Provide the [X, Y] coordinate of the cell's center where the given text is located.  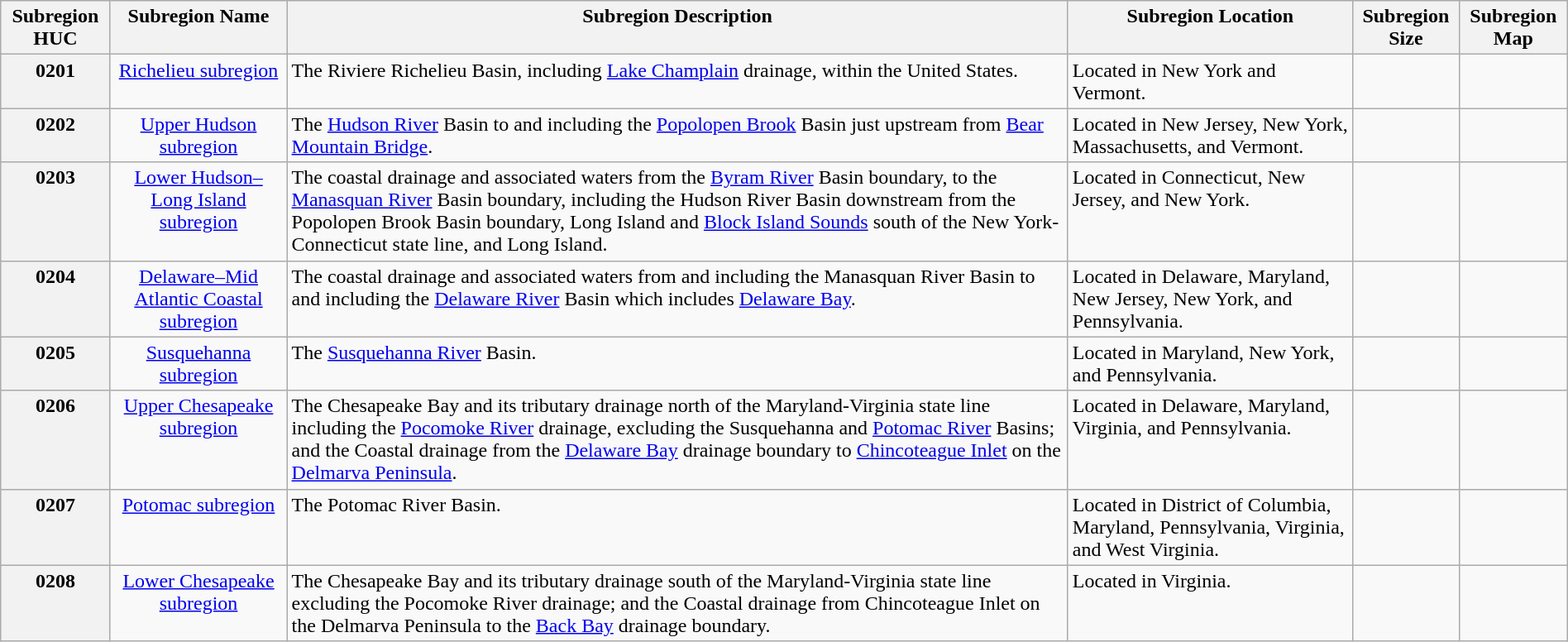
Lower Chesapeake subregion [198, 603]
Delaware–Mid Atlantic Coastal subregion [198, 299]
0203 [55, 212]
Subregion Size [1406, 28]
The Potomac River Basin. [677, 527]
Richelieu subregion [198, 81]
0206 [55, 440]
Subregion Name [198, 28]
Subregion Map [1513, 28]
Located in Delaware, Maryland, Virginia, and Pennsylvania. [1210, 440]
Lower Hudson–Long Island subregion [198, 212]
0205 [55, 364]
The Riviere Richelieu Basin, including Lake Champlain drainage, within the United States. [677, 81]
Potomac subregion [198, 527]
Subregion Location [1210, 28]
Subregion Description [677, 28]
Upper Chesapeake subregion [198, 440]
0204 [55, 299]
Upper Hudson subregion [198, 136]
Subregion HUC [55, 28]
The Hudson River Basin to and including the Popolopen Brook Basin just upstream from Bear Mountain Bridge. [677, 136]
0208 [55, 603]
Located in New York and Vermont. [1210, 81]
Located in District of Columbia, Maryland, Pennsylvania, Virginia, and West Virginia. [1210, 527]
The Susquehanna River Basin. [677, 364]
Located in Connecticut, New Jersey, and New York. [1210, 212]
0207 [55, 527]
0202 [55, 136]
Located in Delaware, Maryland, New Jersey, New York, and Pennsylvania. [1210, 299]
Located in Virginia. [1210, 603]
Located in Maryland, New York, and Pennsylvania. [1210, 364]
0201 [55, 81]
Susquehanna subregion [198, 364]
Located in New Jersey, New York, Massachusetts, and Vermont. [1210, 136]
